Determine the [x, y] coordinate at the center of the cell enclosing the given text.  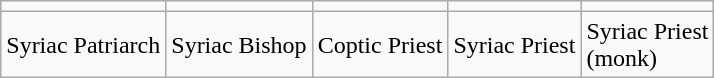
Syriac Priest (monk) [648, 44]
Syriac Patriarch [84, 44]
Coptic Priest [380, 44]
Syriac Bishop [239, 44]
Syriac Priest [514, 44]
